Extract the [X, Y] coordinate from the center of the cell holding the provided text.  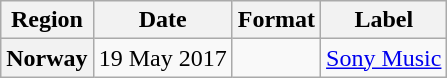
Sony Music [384, 58]
Label [384, 20]
19 May 2017 [162, 58]
Norway [47, 58]
Format [276, 20]
Region [47, 20]
Date [162, 20]
